Return the [X, Y] coordinate for the center point of the cell that contains the specified text.  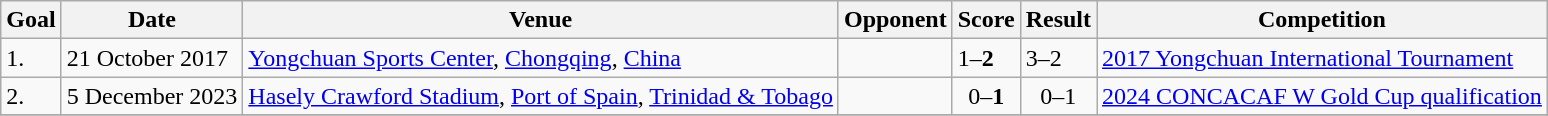
Hasely Crawford Stadium, Port of Spain, Trinidad & Tobago [541, 96]
2. [31, 96]
21 October 2017 [152, 58]
Competition [1322, 20]
1. [31, 58]
Score [986, 20]
Goal [31, 20]
Venue [541, 20]
Date [152, 20]
2017 Yongchuan International Tournament [1322, 58]
1–2 [986, 58]
Opponent [895, 20]
5 December 2023 [152, 96]
3–2 [1058, 58]
2024 CONCACAF W Gold Cup qualification [1322, 96]
Result [1058, 20]
Yongchuan Sports Center, Chongqing, China [541, 58]
